Determine the (x, y) coordinate at the center of the cell enclosing the given text.  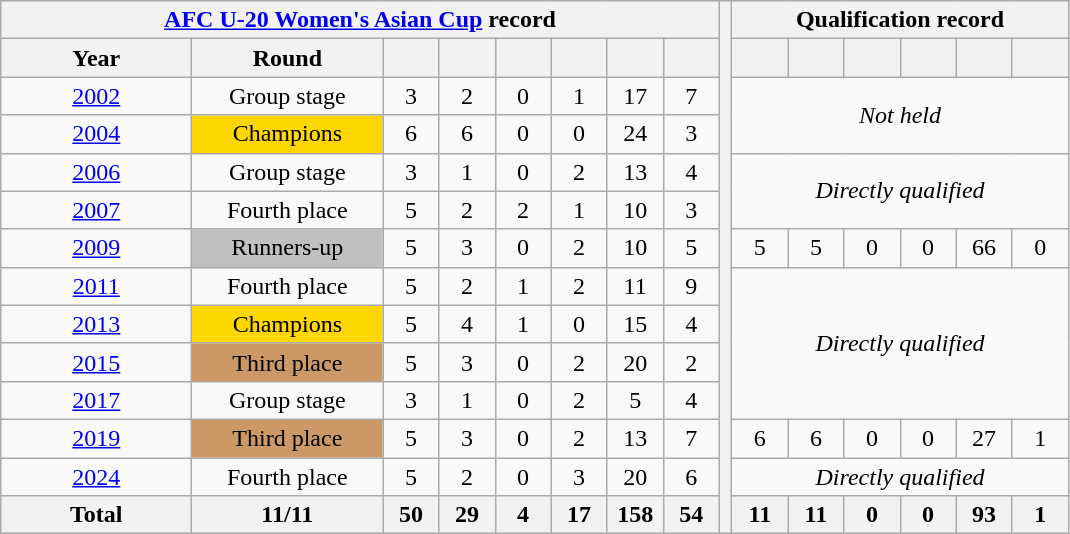
2013 (96, 324)
2015 (96, 362)
24 (635, 134)
66 (984, 248)
158 (635, 515)
93 (984, 515)
AFC U-20 Women's Asian Cup record (360, 20)
9 (691, 286)
Year (96, 58)
2004 (96, 134)
2007 (96, 210)
Runners-up (288, 248)
2009 (96, 248)
2011 (96, 286)
27 (984, 438)
54 (691, 515)
2019 (96, 438)
2006 (96, 172)
Round (288, 58)
2002 (96, 96)
2024 (96, 477)
11/11 (288, 515)
29 (467, 515)
50 (411, 515)
2017 (96, 400)
Total (96, 515)
Not held (900, 115)
15 (635, 324)
Qualification record (900, 20)
